Determine the [x, y] coordinate at the center of the cell enclosing the given text.  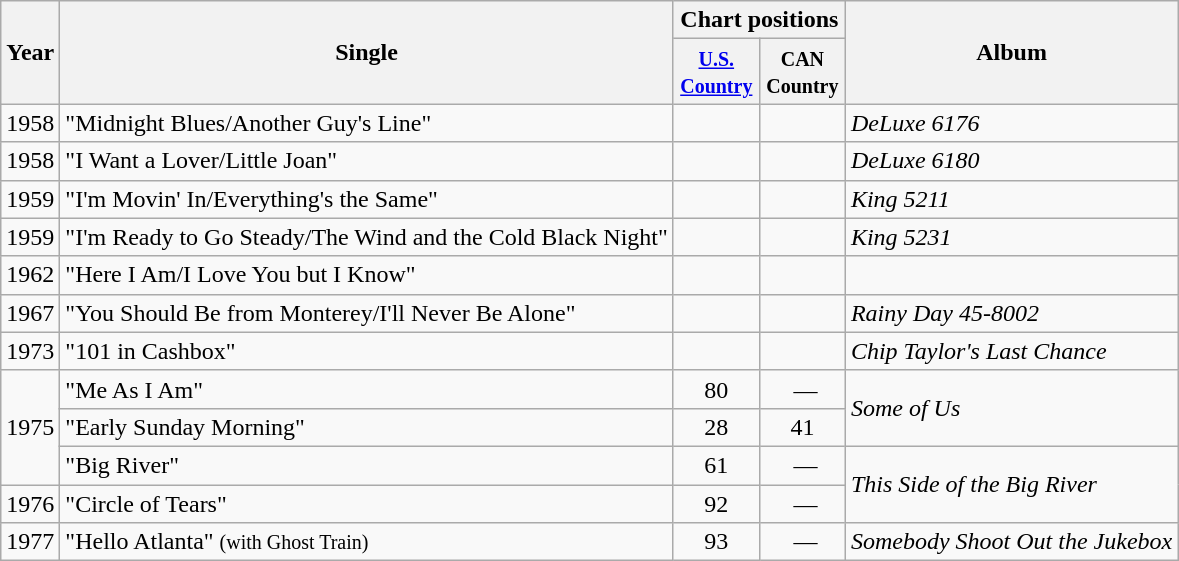
1976 [30, 503]
"Early Sunday Morning" [366, 427]
"Circle of Tears" [366, 503]
92 [716, 503]
"Me As I Am" [366, 389]
1967 [30, 313]
41 [802, 427]
1973 [30, 351]
"I Want a Lover/Little Joan" [366, 161]
U.S. Country [716, 72]
93 [716, 542]
"Here I Am/I Love You but I Know" [366, 275]
"Big River" [366, 465]
"You Should Be from Monterey/I'll Never Be Alone" [366, 313]
This Side of the Big River [1011, 484]
Year [30, 52]
"101 in Cashbox" [366, 351]
Album [1011, 52]
"I'm Ready to Go Steady/The Wind and the Cold Black Night" [366, 237]
"Midnight Blues/Another Guy's Line" [366, 123]
Somebody Shoot Out the Jukebox [1011, 542]
Chip Taylor's Last Chance [1011, 351]
DeLuxe 6180 [1011, 161]
1977 [30, 542]
"I'm Movin' In/Everything's the Same" [366, 199]
1975 [30, 427]
"Hello Atlanta" (with Ghost Train) [366, 542]
61 [716, 465]
King 5231 [1011, 237]
King 5211 [1011, 199]
28 [716, 427]
Rainy Day 45-8002 [1011, 313]
Some of Us [1011, 408]
Chart positions [759, 20]
Single [366, 52]
1962 [30, 275]
DeLuxe 6176 [1011, 123]
80 [716, 389]
CAN Country [802, 72]
